Provide the [X, Y] coordinate of the cell's center where the given text is located.  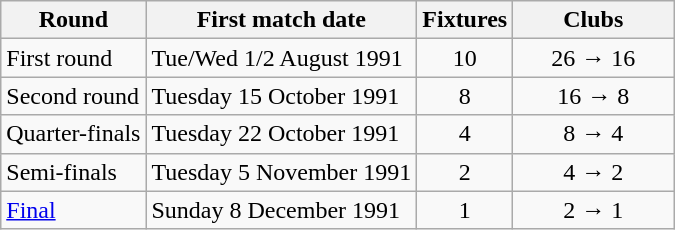
Final [74, 210]
First round [74, 58]
First match date [282, 20]
Quarter-finals [74, 134]
4 → 2 [594, 172]
Sunday 8 December 1991 [282, 210]
2 → 1 [594, 210]
Fixtures [465, 20]
2 [465, 172]
4 [465, 134]
26 → 16 [594, 58]
8 → 4 [594, 134]
Tuesday 15 October 1991 [282, 96]
Tue/Wed 1/2 August 1991 [282, 58]
Round [74, 20]
1 [465, 210]
Clubs [594, 20]
Tuesday 5 November 1991 [282, 172]
Second round [74, 96]
Tuesday 22 October 1991 [282, 134]
8 [465, 96]
16 → 8 [594, 96]
Semi-finals [74, 172]
10 [465, 58]
